Capture the cell that displays the provided text and extract its [X, Y] central coordinate. 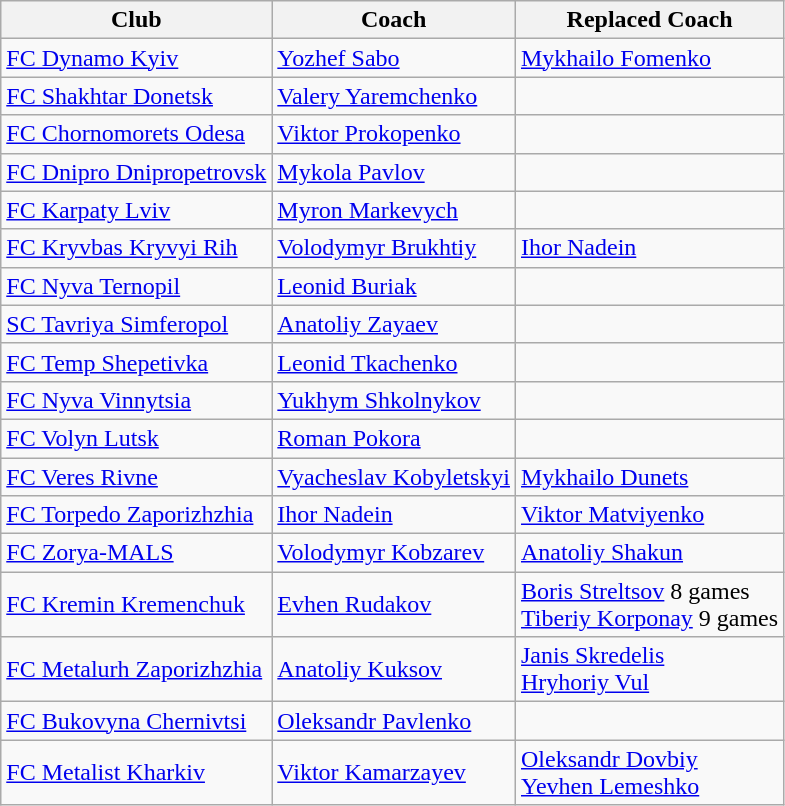
Roman Pokora [394, 438]
FC Metalurh Zaporizhzhia [136, 670]
Club [136, 20]
Volodymyr Kobzarev [394, 553]
Leonid Buriak [394, 286]
Mykhailo Dunets [649, 477]
Anatoliy Shakun [649, 553]
Oleksandr Pavlenko [394, 721]
FC Bukovyna Chernivtsi [136, 721]
Oleksandr Dovbiy Yevhen Lemeshko [649, 772]
Valery Yaremchenko [394, 96]
FC Dynamo Kyiv [136, 58]
Viktor Prokopenko [394, 134]
Anatoliy Zayaev [394, 324]
Viktor Kamarzayev [394, 772]
SC Tavriya Simferopol [136, 324]
Janis Skredelis Hryhoriy Vul [649, 670]
Leonid Tkachenko [394, 362]
Volodymyr Brukhtiy [394, 248]
Yozhef Sabo [394, 58]
Evhen Rudakov [394, 604]
FC Zorya-MALS [136, 553]
FC Temp Shepetivka [136, 362]
FC Karpaty Lviv [136, 210]
Mykhailo Fomenko [649, 58]
FC Kremin Kremenchuk [136, 604]
FC Nyva Ternopil [136, 286]
FC Chornomorets Odesa [136, 134]
FC Metalist Kharkiv [136, 772]
FC Nyva Vinnytsia [136, 400]
FC Volyn Lutsk [136, 438]
FC Kryvbas Kryvyi Rih [136, 248]
Boris Streltsov 8 games Tiberiy Korponay 9 games [649, 604]
Myron Markevych [394, 210]
Vyacheslav Kobyletskyi [394, 477]
Yukhym Shkolnykov [394, 400]
Mykola Pavlov [394, 172]
Coach [394, 20]
Replaced Coach [649, 20]
FC Shakhtar Donetsk [136, 96]
Viktor Matviyenko [649, 515]
FC Dnipro Dnipropetrovsk [136, 172]
FC Torpedo Zaporizhzhia [136, 515]
Anatoliy Kuksov [394, 670]
FC Veres Rivne [136, 477]
